Search for the cell housing the specified text and yield its [X, Y] center coordinate. 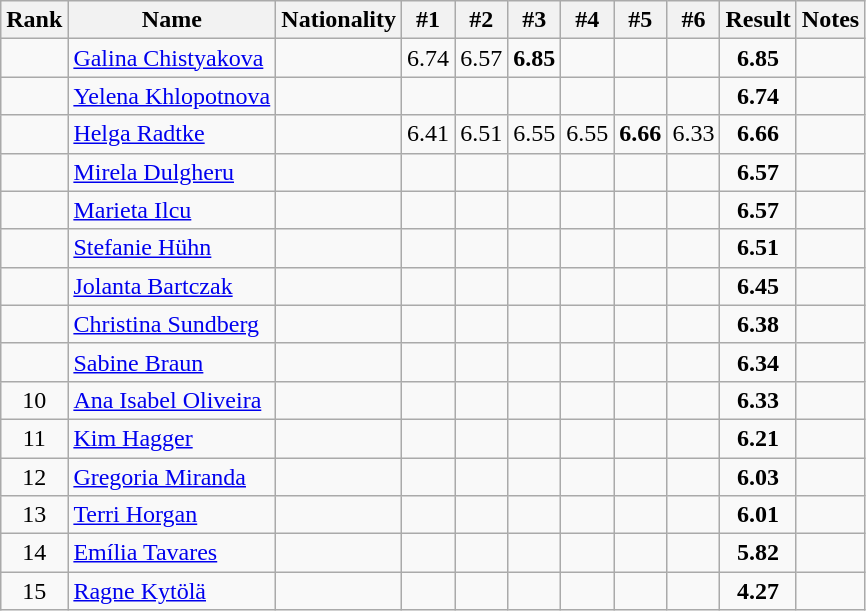
Ragne Kytölä [172, 591]
Emília Tavares [172, 553]
5.82 [758, 553]
Marieta Ilcu [172, 210]
Mirela Dulgheru [172, 172]
Kim Hagger [172, 438]
Helga Radtke [172, 134]
10 [34, 400]
14 [34, 553]
15 [34, 591]
6.45 [758, 286]
#2 [482, 20]
Gregoria Miranda [172, 477]
#6 [694, 20]
6.38 [758, 324]
6.41 [428, 134]
Sabine Braun [172, 362]
6.01 [758, 515]
12 [34, 477]
Jolanta Bartczak [172, 286]
6.34 [758, 362]
Nationality [339, 20]
Result [758, 20]
Stefanie Hühn [172, 248]
4.27 [758, 591]
6.03 [758, 477]
Name [172, 20]
Rank [34, 20]
Yelena Khlopotnova [172, 96]
11 [34, 438]
#4 [588, 20]
Christina Sundberg [172, 324]
Terri Horgan [172, 515]
Galina Chistyakova [172, 58]
#5 [640, 20]
#3 [534, 20]
Notes [830, 20]
#1 [428, 20]
Ana Isabel Oliveira [172, 400]
13 [34, 515]
6.21 [758, 438]
